Search for the cell housing the specified text and yield its (x, y) center coordinate. 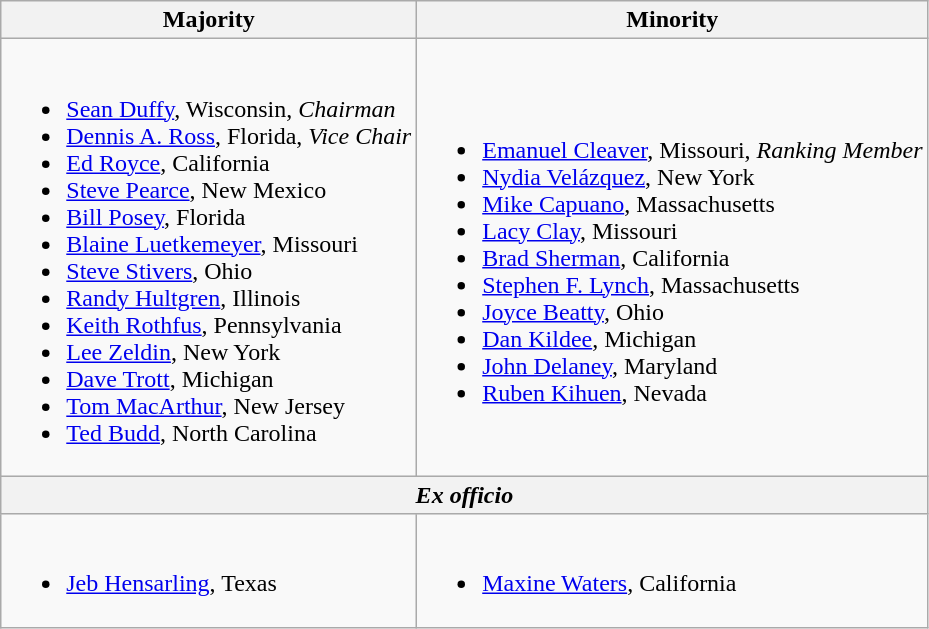
Minority (672, 20)
Maxine Waters, California (672, 570)
Majority (209, 20)
Ex officio (464, 495)
Jeb Hensarling, Texas (209, 570)
